Return the [X, Y] coordinate for the center point of the cell that contains the specified text.  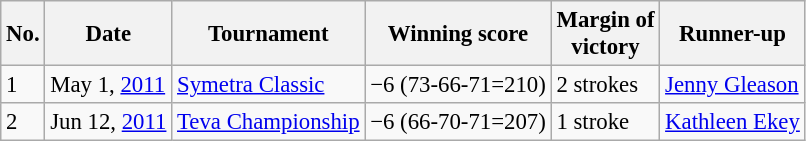
−6 (73-66-71=210) [458, 85]
Winning score [458, 34]
No. [23, 34]
2 [23, 122]
Margin ofvictory [606, 34]
−6 (66-70-71=207) [458, 122]
Jenny Gleason [732, 85]
May 1, 2011 [108, 85]
Jun 12, 2011 [108, 122]
Symetra Classic [268, 85]
Date [108, 34]
Runner-up [732, 34]
Kathleen Ekey [732, 122]
1 [23, 85]
2 strokes [606, 85]
1 stroke [606, 122]
Tournament [268, 34]
Teva Championship [268, 122]
